Pinpoint the cell where the given text exists, returning its (x, y) midpoint coordinate. 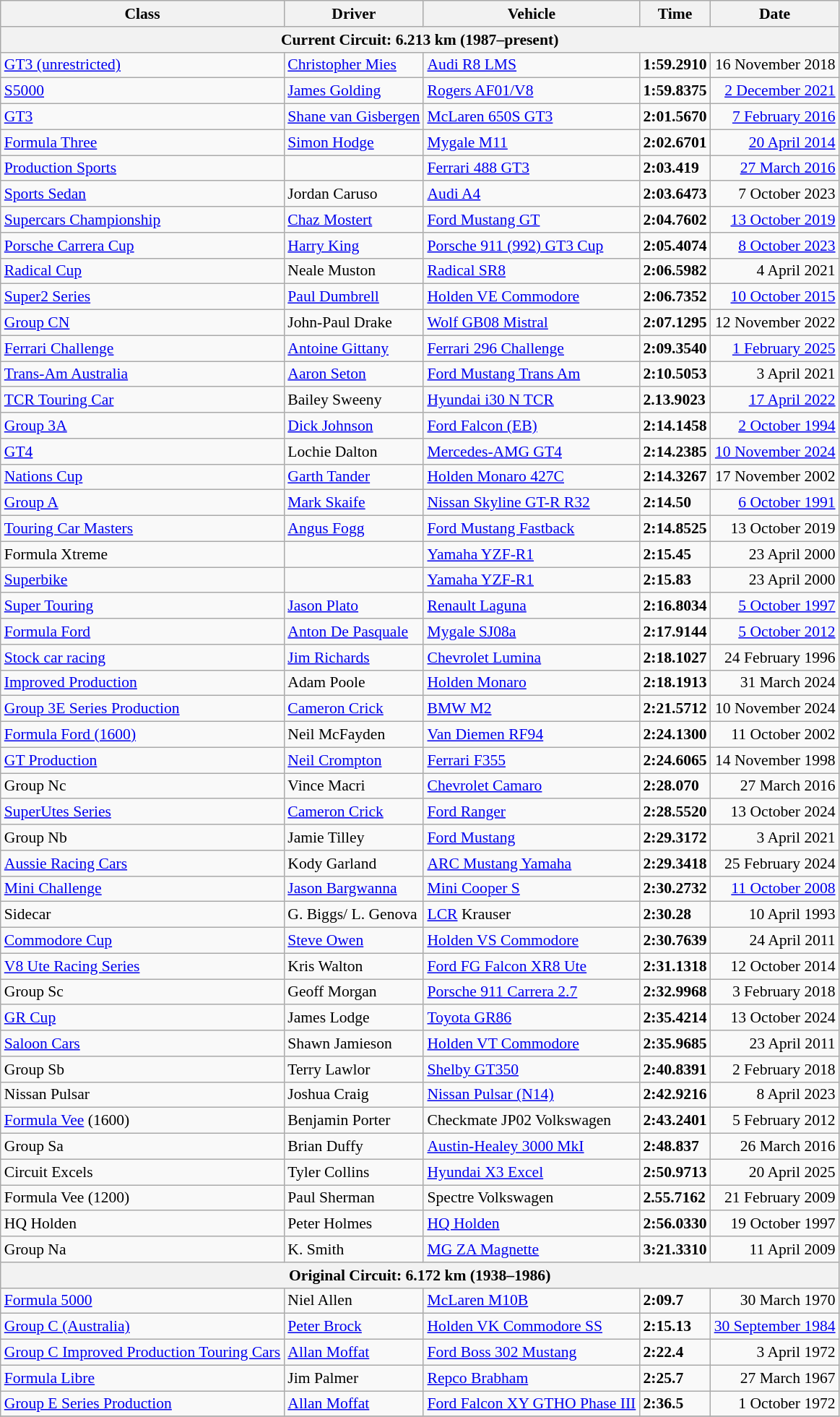
Harry King (354, 246)
Group 3A (143, 426)
Group Sa (143, 1147)
Jim Palmer (354, 1378)
Group Sb (143, 1069)
Peter Brock (354, 1327)
McLaren 650S GT3 (532, 117)
Spectre Volkswagen (532, 1198)
Radical SR8 (532, 271)
2:35.4214 (675, 1018)
2:18.1027 (675, 658)
Joshua Craig (354, 1095)
Audi R8 LMS (532, 65)
Niel Allen (354, 1301)
Ferrari Challenge (143, 348)
11 April 2009 (775, 1249)
Paul Sherman (354, 1198)
Formula Libre (143, 1378)
1:59.8375 (675, 91)
Dick Johnson (354, 426)
Mercedes-AMG GT4 (532, 452)
Group C (Australia) (143, 1327)
8 April 2023 (775, 1095)
James Lodge (354, 1018)
17 November 2002 (775, 477)
3:21.3310 (675, 1249)
Van Diemen RF94 (532, 735)
ARC Mustang Yamaha (532, 863)
2:01.5670 (675, 117)
Holden VS Commodore (532, 941)
Christopher Mies (354, 65)
MG ZA Magnette (532, 1249)
John-Paul Drake (354, 323)
7 February 2016 (775, 117)
2:56.0330 (675, 1224)
Jamie Tilley (354, 837)
Super Touring (143, 606)
Formula Vee (1600) (143, 1121)
Adam Poole (354, 683)
Supercars Championship (143, 220)
8 October 2023 (775, 246)
2:03.6473 (675, 194)
Renault Laguna (532, 606)
23 April 2011 (775, 1043)
7 October 2023 (775, 194)
2:32.9968 (675, 992)
Simon Hodge (354, 142)
Holden VE Commodore (532, 297)
2.13.9023 (675, 400)
2:36.5 (675, 1404)
2:10.5053 (675, 374)
Current Circuit: 6.213 km (1987–present) (420, 40)
Checkmate JP02 Volkswagen (532, 1121)
10 October 2015 (775, 297)
TCR Touring Car (143, 400)
Ford Mustang (532, 837)
Toyota GR86 (532, 1018)
LCR Krauser (532, 915)
Group C Improved Production Touring Cars (143, 1353)
2:02.6701 (675, 142)
5 October 1997 (775, 606)
Touring Car Masters (143, 529)
14 November 1998 (775, 760)
11 October 2002 (775, 735)
Garth Tander (354, 477)
Vince Macri (354, 786)
Tyler Collins (354, 1172)
10 April 1993 (775, 915)
Saloon Cars (143, 1043)
2:22.4 (675, 1353)
Group Nc (143, 786)
Group Nb (143, 837)
G. Biggs/ L. Genova (354, 915)
2:48.837 (675, 1147)
20 April 2014 (775, 142)
16 November 2018 (775, 65)
1 October 1972 (775, 1404)
Geoff Morgan (354, 992)
GT3 (unrestricted) (143, 65)
Driver (354, 14)
Paul Dumbrell (354, 297)
21 February 2009 (775, 1198)
2:30.7639 (675, 941)
30 March 1970 (775, 1301)
24 April 2011 (775, 941)
2:14.3267 (675, 477)
20 April 2025 (775, 1172)
2:25.7 (675, 1378)
1:59.2910 (675, 65)
Group 3E Series Production (143, 709)
Kris Walton (354, 966)
S5000 (143, 91)
2:06.5982 (675, 271)
Formula 5000 (143, 1301)
Sports Sedan (143, 194)
BMW M2 (532, 709)
2:14.2385 (675, 452)
17 April 2022 (775, 400)
1 February 2025 (775, 348)
Shane van Gisbergen (354, 117)
2:40.8391 (675, 1069)
Nations Cup (143, 477)
Stock car racing (143, 658)
Mini Challenge (143, 889)
Bailey Sweeny (354, 400)
McLaren M10B (532, 1301)
2:43.2401 (675, 1121)
Shawn Jamieson (354, 1043)
Peter Holmes (354, 1224)
Formula Vee (1200) (143, 1198)
Jason Bargwanna (354, 889)
Holden VT Commodore (532, 1043)
2:42.9216 (675, 1095)
4 April 2021 (775, 271)
Ford Mustang GT (532, 220)
2:30.28 (675, 915)
Mark Skaife (354, 503)
Ford Ranger (532, 812)
Sidecar (143, 915)
Porsche 911 Carrera 2.7 (532, 992)
2:03.419 (675, 168)
Shelby GT350 (532, 1069)
K. Smith (354, 1249)
Formula Three (143, 142)
Time (675, 14)
Austin-Healey 3000 MkI (532, 1147)
Mygale SJ08a (532, 632)
James Golding (354, 91)
Group Sc (143, 992)
Superbike (143, 580)
Group E Series Production (143, 1404)
Class (143, 14)
Ford Falcon XY GTHO Phase III (532, 1404)
27 March 1967 (775, 1378)
5 February 2012 (775, 1121)
Ferrari 296 Challenge (532, 348)
Ford FG Falcon XR8 Ute (532, 966)
Terry Lawlor (354, 1069)
3 April 1972 (775, 1353)
2:09.3540 (675, 348)
Neale Muston (354, 271)
Benjamin Porter (354, 1121)
2 December 2021 (775, 91)
Nissan Pulsar (N14) (532, 1095)
2:31.1318 (675, 966)
Lochie Dalton (354, 452)
Group A (143, 503)
2:14.50 (675, 503)
Date (775, 14)
Steve Owen (354, 941)
Ford Falcon (EB) (532, 426)
2.55.7162 (675, 1198)
2:24.1300 (675, 735)
Holden Monaro 427C (532, 477)
3 February 2018 (775, 992)
Group CN (143, 323)
V8 Ute Racing Series (143, 966)
Audi A4 (532, 194)
Improved Production (143, 683)
Formula Xtreme (143, 554)
Anton De Pasquale (354, 632)
Rogers AF01/V8 (532, 91)
Neil McFayden (354, 735)
25 February 2024 (775, 863)
30 September 1984 (775, 1327)
2 October 1994 (775, 426)
2:15.13 (675, 1327)
Ford Boss 302 Mustang (532, 1353)
Wolf GB08 Mistral (532, 323)
2:21.5712 (675, 709)
Super2 Series (143, 297)
11 October 2008 (775, 889)
Mygale M11 (532, 142)
Ford Mustang Fastback (532, 529)
GT3 (143, 117)
2:28.070 (675, 786)
2:06.7352 (675, 297)
2:15.83 (675, 580)
Formula Ford (1600) (143, 735)
Mini Cooper S (532, 889)
Jordan Caruso (354, 194)
Trans-Am Australia (143, 374)
2:09.7 (675, 1301)
2:24.6065 (675, 760)
2:07.1295 (675, 323)
Porsche 911 (992) GT3 Cup (532, 246)
Formula Ford (143, 632)
12 October 2014 (775, 966)
Chevrolet Camaro (532, 786)
Chaz Mostert (354, 220)
2:50.9713 (675, 1172)
Jim Richards (354, 658)
2:15.45 (675, 554)
5 October 2012 (775, 632)
Ferrari F355 (532, 760)
Group Na (143, 1249)
Original Circuit: 6.172 km (1938–1986) (420, 1275)
2:16.8034 (675, 606)
Radical Cup (143, 271)
Holden VK Commodore SS (532, 1327)
GT Production (143, 760)
Aaron Seton (354, 374)
Angus Fogg (354, 529)
26 March 2016 (775, 1147)
Hyundai X3 Excel (532, 1172)
2:18.1913 (675, 683)
Jason Plato (354, 606)
GT4 (143, 452)
Ferrari 488 GT3 (532, 168)
Commodore Cup (143, 941)
SuperUtes Series (143, 812)
2:29.3418 (675, 863)
2:14.1458 (675, 426)
Chevrolet Lumina (532, 658)
Aussie Racing Cars (143, 863)
GR Cup (143, 1018)
Brian Duffy (354, 1147)
2:17.9144 (675, 632)
Production Sports (143, 168)
2:05.4074 (675, 246)
Hyundai i30 N TCR (532, 400)
2:29.3172 (675, 837)
Nissan Pulsar (143, 1095)
Kody Garland (354, 863)
Circuit Excels (143, 1172)
24 February 1996 (775, 658)
2:30.2732 (675, 889)
Holden Monaro (532, 683)
Nissan Skyline GT-R R32 (532, 503)
Ford Mustang Trans Am (532, 374)
2:28.5520 (675, 812)
2:04.7602 (675, 220)
Porsche Carrera Cup (143, 246)
2:35.9685 (675, 1043)
12 November 2022 (775, 323)
Repco Brabham (532, 1378)
6 October 1991 (775, 503)
31 March 2024 (775, 683)
Antoine Gittany (354, 348)
2 February 2018 (775, 1069)
Neil Crompton (354, 760)
19 October 1997 (775, 1224)
2:14.8525 (675, 529)
Vehicle (532, 14)
